Locate the cell with the specified text and output its (x, y) center coordinate. 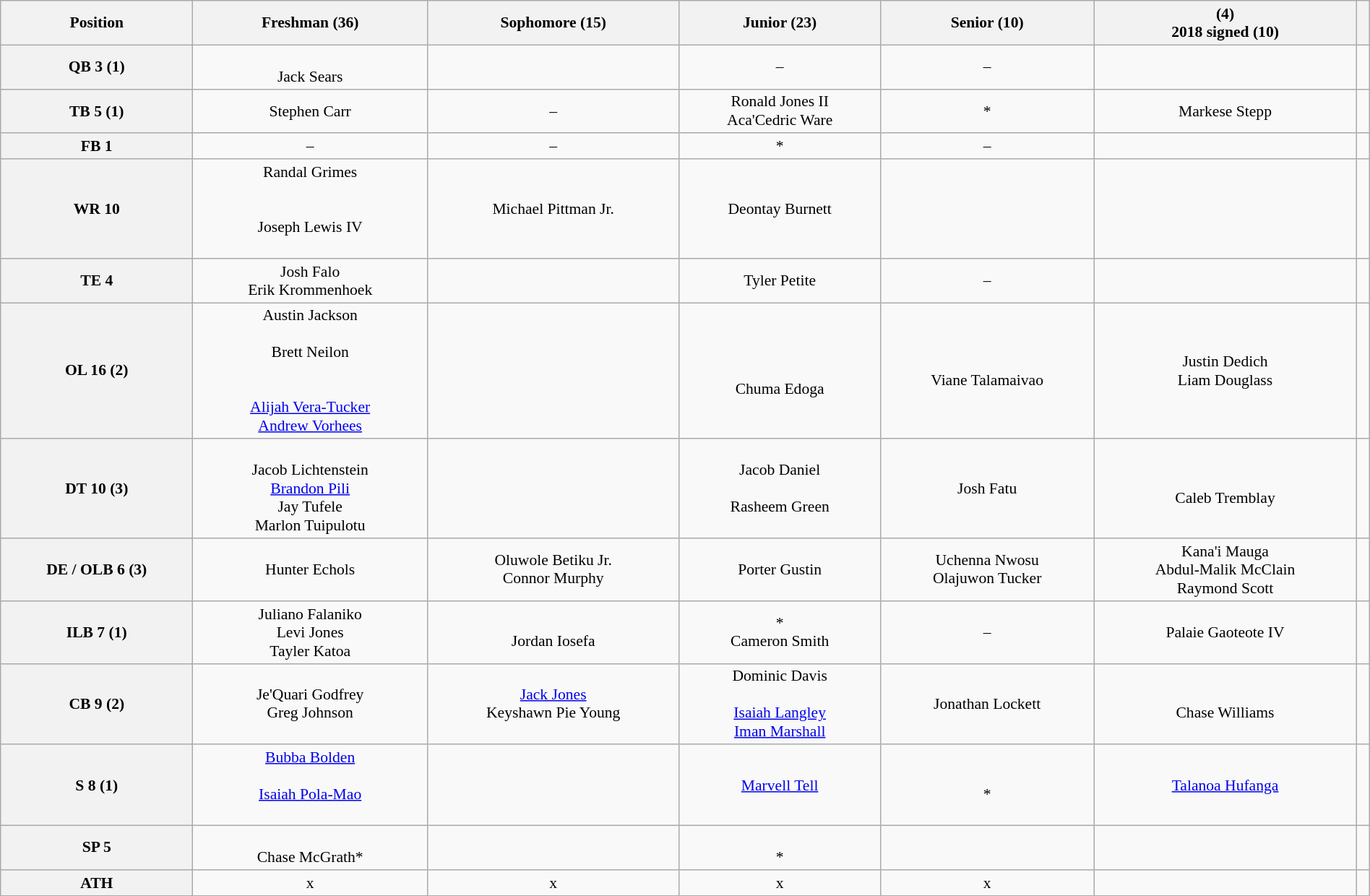
CB 9 (2) (97, 704)
Jacob Daniel Rasheem Green (780, 489)
OL 16 (2) (97, 371)
S 8 (1) (97, 785)
Je'Quari Godfrey Greg Johnson (311, 704)
SP 5 (97, 848)
Senior (10) (987, 23)
Caleb Tremblay (1225, 489)
Justin Dedich Liam Douglass (1225, 371)
Josh Falo Erik Krommenhoek (311, 280)
Dominic Davis Isaiah Langley Iman Marshall (780, 704)
Tyler Petite (780, 280)
Palaie Gaoteote IV (1225, 633)
Juliano Falaniko Levi Jones Tayler Katoa (311, 633)
TB 5 (1) (97, 111)
Talanoa Hufanga (1225, 785)
Chase McGrath* (311, 848)
FB 1 (97, 147)
Chase Williams (1225, 704)
Junior (23) (780, 23)
(4) 2018 signed (10) (1225, 23)
DE / OLB 6 (3) (97, 569)
Jack Sears (311, 66)
WR 10 (97, 209)
Viane Talamaivao (987, 371)
DT 10 (3) (97, 489)
Hunter Echols (311, 569)
Bubba Bolden Isaiah Pola-Mao (311, 785)
Uchenna Nwosu Olajuwon Tucker (987, 569)
Jonathan Lockett (987, 704)
Marvell Tell (780, 785)
Oluwole Betiku Jr. Connor Murphy (553, 569)
Austin Jackson Brett Neilon Alijah Vera-Tucker Andrew Vorhees (311, 371)
* Cameron Smith (780, 633)
Randal Grimes Joseph Lewis IV (311, 209)
Jacob Lichtenstein Brandon Pili Jay Tufele Marlon Tuipulotu (311, 489)
Position (97, 23)
Deontay Burnett (780, 209)
QB 3 (1) (97, 66)
Porter Gustin (780, 569)
Freshman (36) (311, 23)
TE 4 (97, 280)
Jack Jones Keyshawn Pie Young (553, 704)
Chuma Edoga (780, 371)
Michael Pittman Jr. (553, 209)
ATH (97, 883)
Markese Stepp (1225, 111)
Josh Fatu (987, 489)
Jordan Iosefa (553, 633)
Ronald Jones II Aca'Cedric Ware (780, 111)
Stephen Carr (311, 111)
ILB 7 (1) (97, 633)
Sophomore (15) (553, 23)
Kana'i Mauga Abdul-Malik McClain Raymond Scott (1225, 569)
